Identify which cell holds the provided text, then report its (x, y) central coordinate. 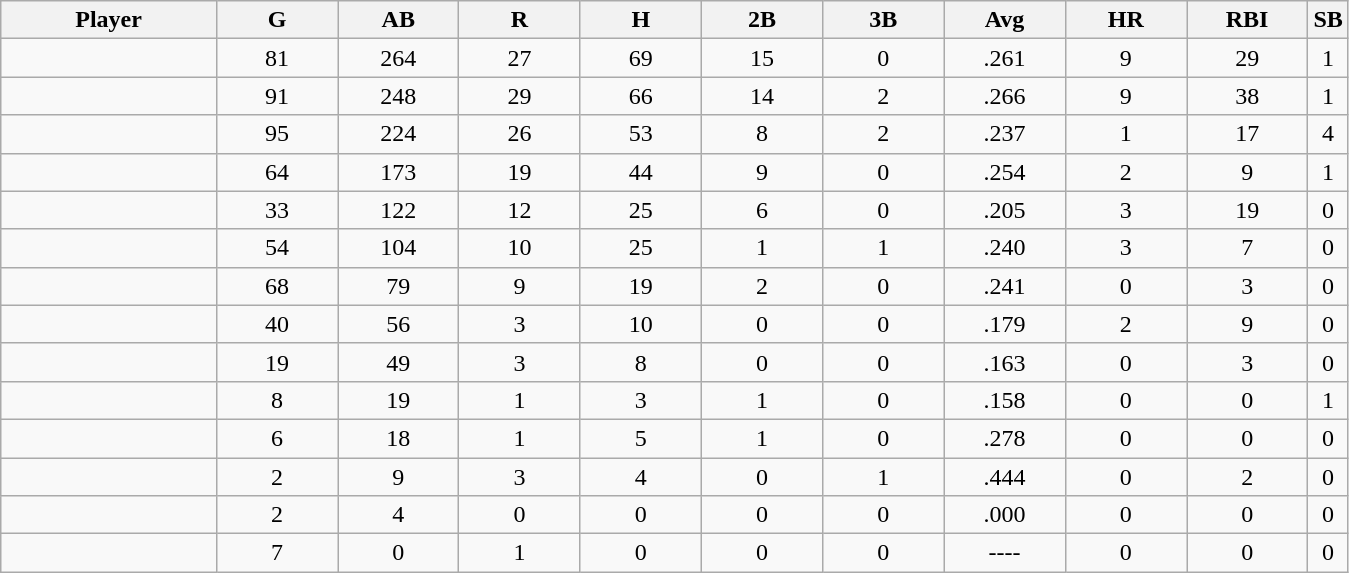
AB (398, 20)
G (276, 20)
5 (640, 438)
---- (1004, 553)
.254 (1004, 172)
56 (398, 324)
38 (1246, 96)
Player (109, 20)
HR (1126, 20)
27 (520, 58)
.163 (1004, 362)
.179 (1004, 324)
.444 (1004, 477)
R (520, 20)
44 (640, 172)
53 (640, 134)
17 (1246, 134)
122 (398, 210)
68 (276, 286)
173 (398, 172)
3B (884, 20)
.240 (1004, 248)
66 (640, 96)
SB (1328, 20)
248 (398, 96)
15 (762, 58)
40 (276, 324)
.241 (1004, 286)
18 (398, 438)
104 (398, 248)
264 (398, 58)
RBI (1246, 20)
.158 (1004, 400)
26 (520, 134)
54 (276, 248)
69 (640, 58)
12 (520, 210)
64 (276, 172)
Avg (1004, 20)
33 (276, 210)
14 (762, 96)
95 (276, 134)
H (640, 20)
.237 (1004, 134)
79 (398, 286)
.278 (1004, 438)
.261 (1004, 58)
.266 (1004, 96)
2B (762, 20)
.000 (1004, 515)
.205 (1004, 210)
49 (398, 362)
91 (276, 96)
81 (276, 58)
224 (398, 134)
